For the text-containing cell, return its midpoint in [x, y] coordinate format. 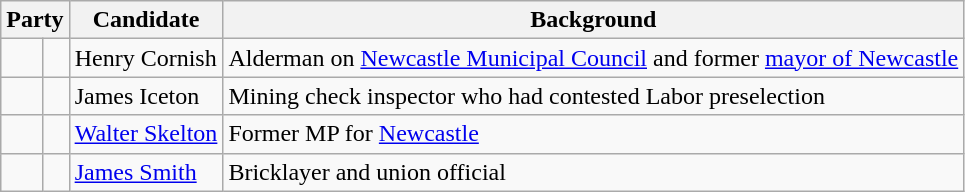
Candidate [146, 20]
Walter Skelton [146, 134]
Mining check inspector who had contested Labor preselection [594, 96]
Alderman on Newcastle Municipal Council and former mayor of Newcastle [594, 58]
James Iceton [146, 96]
James Smith [146, 172]
Party [35, 20]
Henry Cornish [146, 58]
Bricklayer and union official [594, 172]
Background [594, 20]
Former MP for Newcastle [594, 134]
